Locate the cell with the specified text and output its [X, Y] center coordinate. 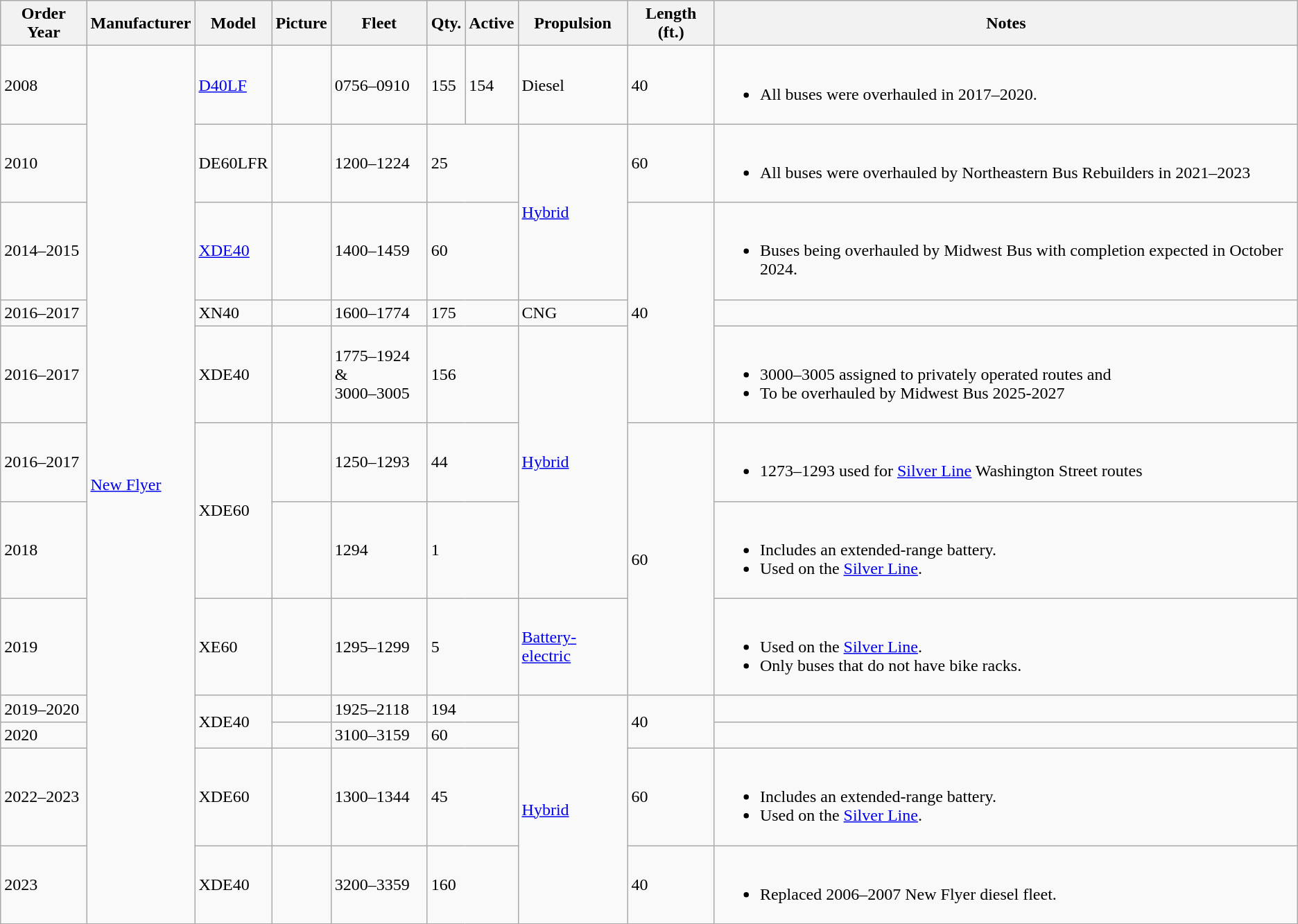
156 [473, 374]
1300–1344 [379, 796]
1273–1293 used for Silver Line Washington Street routes [1005, 462]
Diesel [573, 85]
25 [473, 164]
XE60 [233, 647]
160 [473, 884]
2018 [44, 550]
1600–1774 [379, 313]
Buses being overhauled by Midwest Bus with completion expected in October 2024. [1005, 251]
2023 [44, 884]
CNG [573, 313]
154 [492, 85]
Propulsion [573, 24]
2010 [44, 164]
1295–1299 [379, 647]
Qty. [446, 24]
All buses were overhauled in 2017–2020. [1005, 85]
155 [446, 85]
1925–2118 [379, 708]
Used on the Silver Line.Only buses that do not have bike racks. [1005, 647]
All buses were overhauled by Northeastern Bus Rebuilders in 2021–2023 [1005, 164]
Battery-electric [573, 647]
Notes [1005, 24]
3100–3159 [379, 735]
Model [233, 24]
Length (ft.) [671, 24]
45 [473, 796]
Manufacturer [141, 24]
2019–2020 [44, 708]
1400–1459 [379, 251]
Picture [301, 24]
2008 [44, 85]
194 [473, 708]
DE60LFR [233, 164]
0756–0910 [379, 85]
3000–3005 assigned to privately operated routes and To be overhauled by Midwest Bus 2025-2027 [1005, 374]
1294 [379, 550]
5 [473, 647]
Replaced 2006–2007 New Flyer diesel fleet. [1005, 884]
1200–1224 [379, 164]
1250–1293 [379, 462]
2014–2015 [44, 251]
Fleet [379, 24]
D40LF [233, 85]
Active [492, 24]
New Flyer [141, 485]
2019 [44, 647]
3200–3359 [379, 884]
2020 [44, 735]
1 [473, 550]
Order Year [44, 24]
44 [473, 462]
2022–2023 [44, 796]
1775–1924 &3000–3005 [379, 374]
XN40 [233, 313]
175 [473, 313]
